Pinpoint the cell where the given text exists, returning its (x, y) midpoint coordinate. 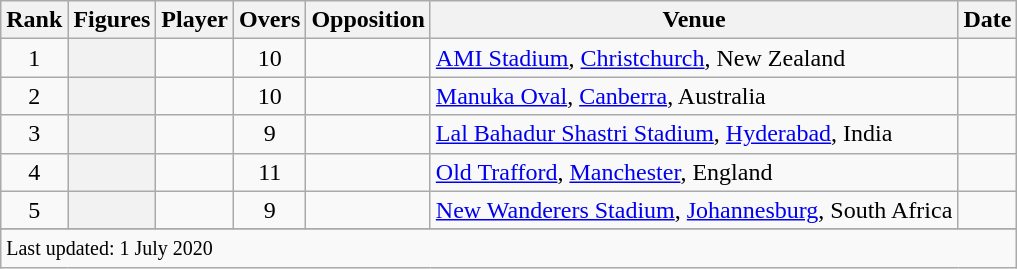
Overs (270, 20)
Player (195, 20)
AMI Stadium, Christchurch, New Zealand (694, 58)
Manuka Oval, Canberra, Australia (694, 96)
Old Trafford, Manchester, England (694, 172)
Lal Bahadur Shastri Stadium, Hyderabad, India (694, 134)
5 (34, 210)
2 (34, 96)
Rank (34, 20)
Figures (112, 20)
Venue (694, 20)
Date (988, 20)
New Wanderers Stadium, Johannesburg, South Africa (694, 210)
3 (34, 134)
1 (34, 58)
Last updated: 1 July 2020 (509, 248)
Opposition (368, 20)
11 (270, 172)
4 (34, 172)
